Scan for the cell matching the given text and deliver its (X, Y) coordinate at center. 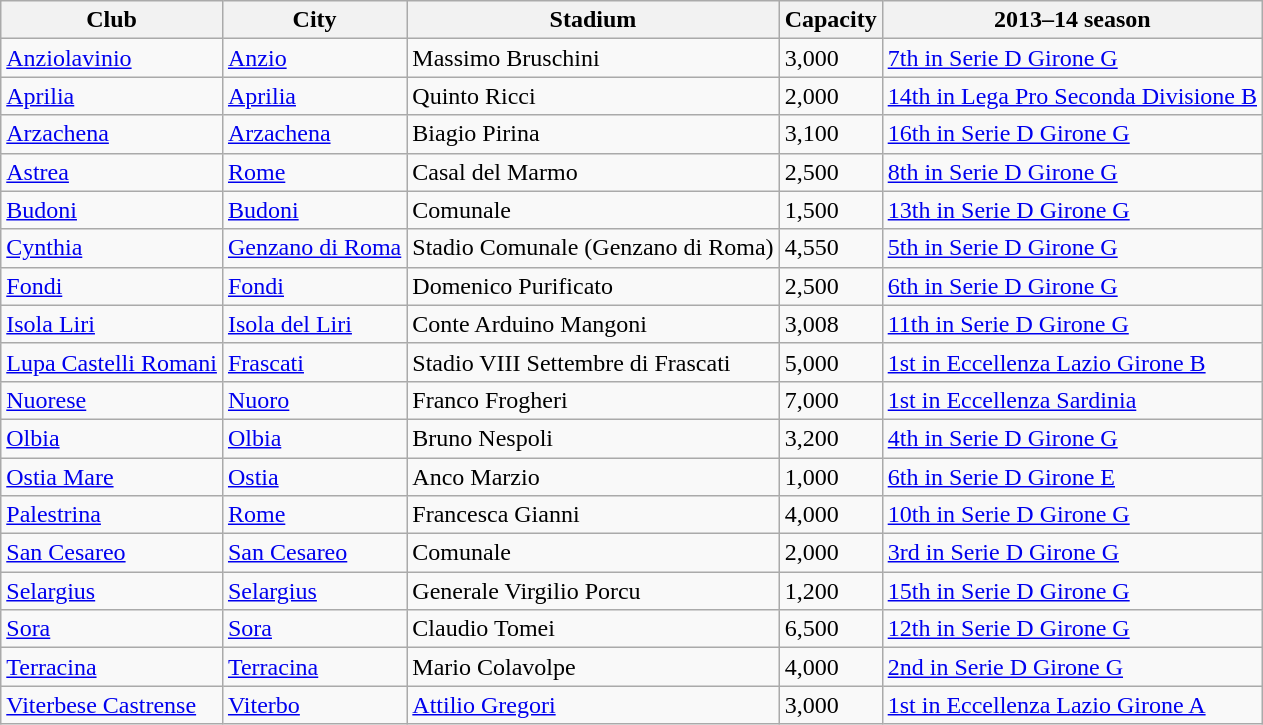
4,550 (830, 248)
Ostia Mare (112, 477)
Nuorese (112, 400)
Capacity (830, 20)
6,500 (830, 629)
Casal del Marmo (593, 172)
3,100 (830, 134)
Isola Liri (112, 324)
Massimo Bruschini (593, 58)
Stadio Comunale (Genzano di Roma) (593, 248)
8th in Serie D Girone G (1072, 172)
5th in Serie D Girone G (1072, 248)
1st in Eccellenza Lazio Girone A (1072, 705)
Bruno Nespoli (593, 438)
7,000 (830, 400)
Genzano di Roma (314, 248)
12th in Serie D Girone G (1072, 629)
13th in Serie D Girone G (1072, 210)
16th in Serie D Girone G (1072, 134)
Nuoro (314, 400)
Club (112, 20)
Anzio (314, 58)
Quinto Ricci (593, 96)
7th in Serie D Girone G (1072, 58)
1,000 (830, 477)
Isola del Liri (314, 324)
Conte Arduino Mangoni (593, 324)
1,500 (830, 210)
2nd in Serie D Girone G (1072, 667)
3rd in Serie D Girone G (1072, 553)
Lupa Castelli Romani (112, 362)
15th in Serie D Girone G (1072, 591)
Astrea (112, 172)
10th in Serie D Girone G (1072, 515)
Anco Marzio (593, 477)
Domenico Purificato (593, 286)
1st in Eccellenza Sardinia (1072, 400)
City (314, 20)
Palestrina (112, 515)
Stadium (593, 20)
Cynthia (112, 248)
Viterbese Castrense (112, 705)
Attilio Gregori (593, 705)
Frascati (314, 362)
11th in Serie D Girone G (1072, 324)
Ostia (314, 477)
Generale Virgilio Porcu (593, 591)
Francesca Gianni (593, 515)
Anziolavinio (112, 58)
3,200 (830, 438)
6th in Serie D Girone G (1072, 286)
Claudio Tomei (593, 629)
Viterbo (314, 705)
Stadio VIII Settembre di Frascati (593, 362)
14th in Lega Pro Seconda Divisione B (1072, 96)
Franco Frogheri (593, 400)
Biagio Pirina (593, 134)
Mario Colavolpe (593, 667)
1,200 (830, 591)
6th in Serie D Girone E (1072, 477)
5,000 (830, 362)
1st in Eccellenza Lazio Girone B (1072, 362)
2013–14 season (1072, 20)
4th in Serie D Girone G (1072, 438)
3,008 (830, 324)
